Scan for the cell matching the given text and deliver its [X, Y] coordinate at center. 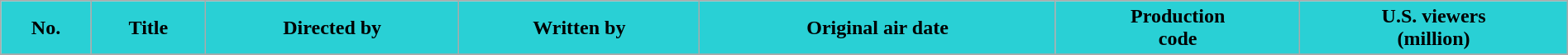
U.S. viewers(million) [1434, 28]
Title [148, 28]
Original air date [878, 28]
Directed by [332, 28]
Written by [579, 28]
Productioncode [1178, 28]
No. [46, 28]
